Output the [X, Y] coordinate of the center of the cell containing the given text.  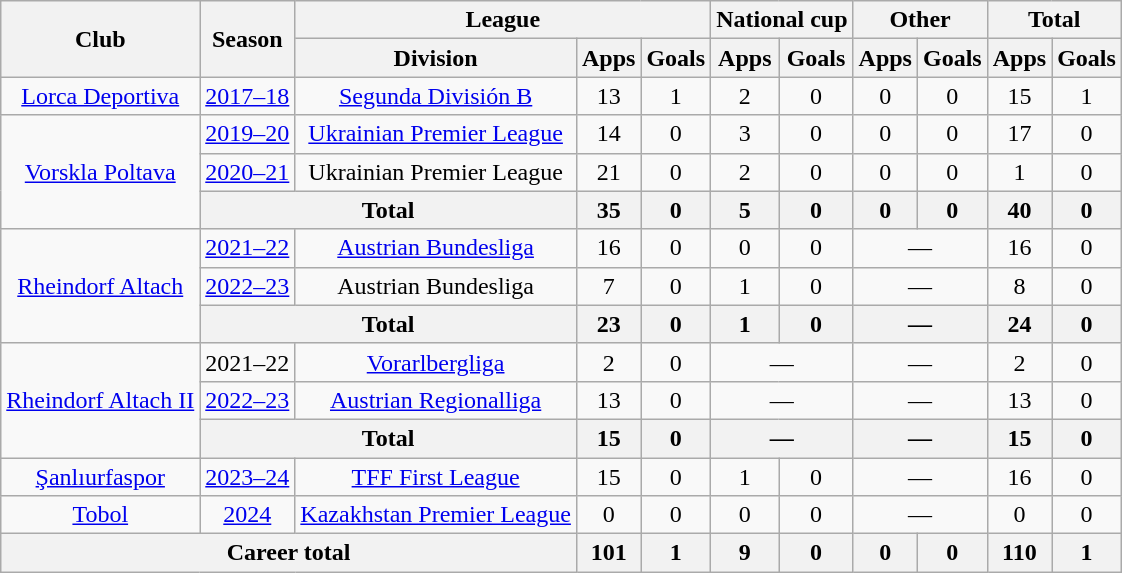
9 [745, 553]
17 [1019, 134]
2020–21 [248, 172]
Vorarlbergliga [436, 362]
Season [248, 39]
2023–24 [248, 477]
110 [1019, 553]
Club [100, 39]
2019–20 [248, 134]
23 [608, 324]
Other [920, 20]
League [503, 20]
Vorskla Poltava [100, 172]
Rheindorf Altach II [100, 400]
Kazakhstan Premier League [436, 515]
2024 [248, 515]
Division [436, 58]
3 [745, 134]
21 [608, 172]
7 [608, 286]
101 [608, 553]
2017–18 [248, 96]
Rheindorf Altach [100, 286]
Lorca Deportiva [100, 96]
Tobol [100, 515]
TFF First League [436, 477]
Austrian Regionalliga [436, 400]
8 [1019, 286]
40 [1019, 210]
14 [608, 134]
35 [608, 210]
National cup [782, 20]
Career total [289, 553]
Şanlıurfaspor [100, 477]
24 [1019, 324]
5 [745, 210]
Segunda División B [436, 96]
